For the text-containing cell, return its midpoint in [X, Y] coordinate format. 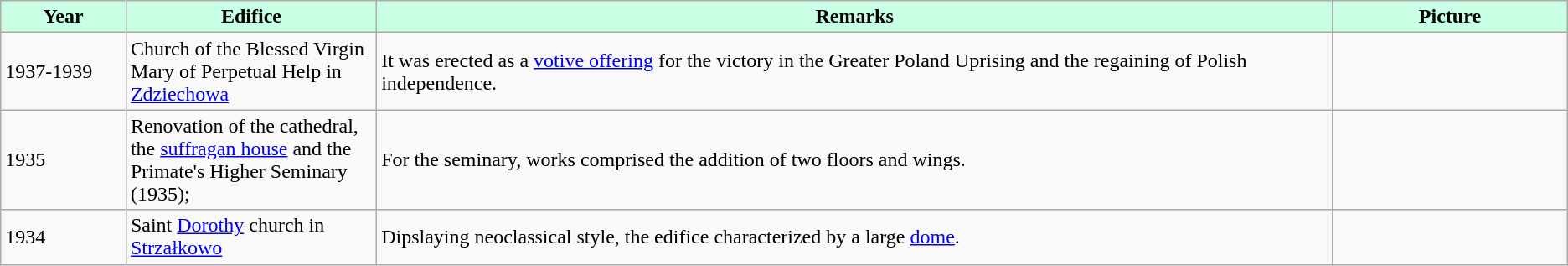
1937-1939 [64, 71]
Dipslaying neoclassical style, the edifice characterized by a large dome. [854, 237]
For the seminary, works comprised the addition of two floors and wings. [854, 159]
1935 [64, 159]
Remarks [854, 17]
Year [64, 17]
Saint Dorothy church in Strzałkowo [251, 237]
Picture [1451, 17]
Church of the Blessed Virgin Mary of Perpetual Help in Zdziechowa [251, 71]
Edifice [251, 17]
1934 [64, 237]
It was erected as a votive offering for the victory in the Greater Poland Uprising and the regaining of Polish independence. [854, 71]
Renovation of the cathedral, the suffragan house and the Primate's Higher Seminary (1935); [251, 159]
